Return the (x, y) coordinate for the center point of the cell that contains the specified text.  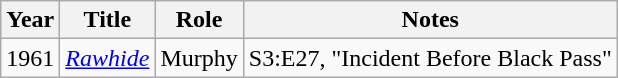
Rawhide (108, 58)
1961 (30, 58)
Role (199, 20)
Notes (430, 20)
Murphy (199, 58)
S3:E27, "Incident Before Black Pass" (430, 58)
Year (30, 20)
Title (108, 20)
